Extract the [X, Y] coordinate from the center of the cell holding the provided text.  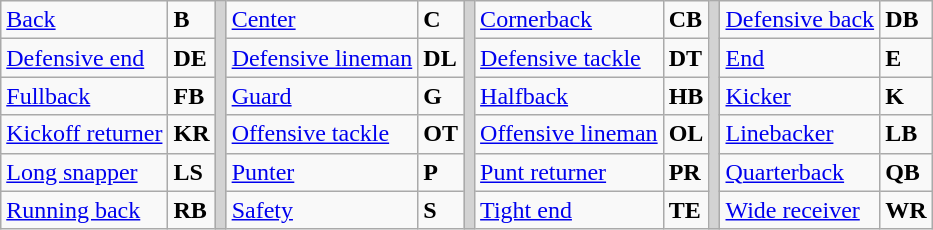
OL [686, 134]
Tight end [570, 210]
K [906, 96]
LS [192, 172]
HB [686, 96]
Defensive back [800, 20]
Fullback [84, 96]
Halfback [570, 96]
Offensive tackle [322, 134]
Quarterback [800, 172]
PR [686, 172]
Linebacker [800, 134]
Cornerback [570, 20]
P [441, 172]
FB [192, 96]
DE [192, 58]
Defensive end [84, 58]
Punter [322, 172]
Offensive lineman [570, 134]
B [192, 20]
End [800, 58]
QB [906, 172]
G [441, 96]
Wide receiver [800, 210]
OT [441, 134]
E [906, 58]
RB [192, 210]
Kicker [800, 96]
DT [686, 58]
DL [441, 58]
CB [686, 20]
C [441, 20]
S [441, 210]
Defensive lineman [322, 58]
Center [322, 20]
Back [84, 20]
Punt returner [570, 172]
TE [686, 210]
DB [906, 20]
Defensive tackle [570, 58]
Running back [84, 210]
Safety [322, 210]
Kickoff returner [84, 134]
KR [192, 134]
Guard [322, 96]
Long snapper [84, 172]
WR [906, 210]
LB [906, 134]
